Identify which cell holds the provided text, then report its (x, y) central coordinate. 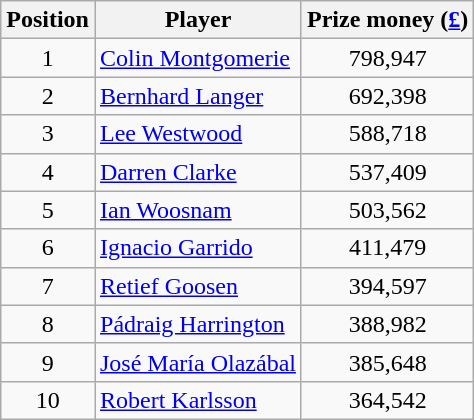
6 (48, 248)
José María Olazábal (198, 362)
364,542 (387, 400)
Ignacio Garrido (198, 248)
Robert Karlsson (198, 400)
Darren Clarke (198, 172)
8 (48, 324)
537,409 (387, 172)
Prize money (£) (387, 20)
4 (48, 172)
411,479 (387, 248)
Retief Goosen (198, 286)
588,718 (387, 134)
394,597 (387, 286)
798,947 (387, 58)
388,982 (387, 324)
Pádraig Harrington (198, 324)
2 (48, 96)
Ian Woosnam (198, 210)
385,648 (387, 362)
692,398 (387, 96)
Player (198, 20)
7 (48, 286)
503,562 (387, 210)
Bernhard Langer (198, 96)
1 (48, 58)
10 (48, 400)
9 (48, 362)
5 (48, 210)
Lee Westwood (198, 134)
3 (48, 134)
Position (48, 20)
Colin Montgomerie (198, 58)
